Pinpoint the cell where the given text exists, returning its (X, Y) midpoint coordinate. 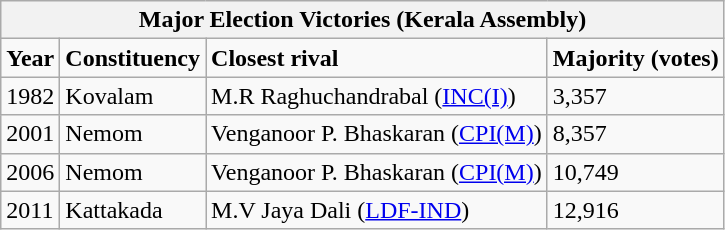
M.V Jaya Dali (LDF-IND) (377, 210)
10,749 (636, 172)
2006 (30, 172)
8,357 (636, 134)
Kattakada (133, 210)
Major Election Victories (Kerala Assembly) (362, 20)
Closest rival (377, 58)
2001 (30, 134)
2011 (30, 210)
3,357 (636, 96)
Constituency (133, 58)
Year (30, 58)
Kovalam (133, 96)
1982 (30, 96)
12,916 (636, 210)
M.R Raghuchandrabal (INC(I)) (377, 96)
Majority (votes) (636, 58)
